Locate the cell with the specified text and output its (X, Y) center coordinate. 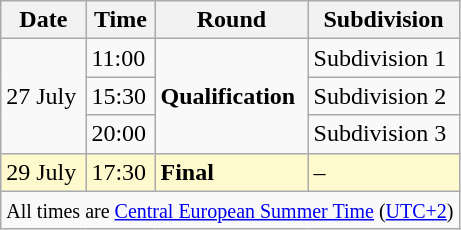
All times are Central European Summer Time (UTC+2) (230, 210)
20:00 (120, 134)
Date (44, 20)
Subdivision 1 (384, 58)
11:00 (120, 58)
Subdivision (384, 20)
Round (232, 20)
Final (232, 172)
Qualification (232, 96)
27 July (44, 96)
Subdivision 2 (384, 96)
15:30 (120, 96)
17:30 (120, 172)
Subdivision 3 (384, 134)
Time (120, 20)
29 July (44, 172)
– (384, 172)
